Search for the cell housing the specified text and yield its [x, y] center coordinate. 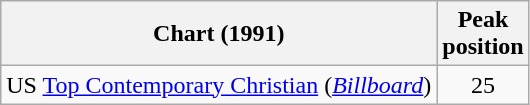
25 [483, 85]
US Top Contemporary Christian (Billboard) [219, 85]
Chart (1991) [219, 34]
Peakposition [483, 34]
